Extract the [x, y] coordinate from the center of the cell holding the provided text.  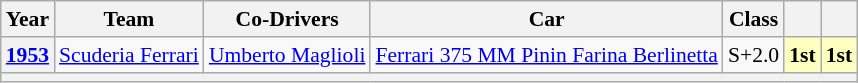
Class [754, 19]
Ferrari 375 MM Pinin Farina Berlinetta [546, 55]
Scuderia Ferrari [129, 55]
Car [546, 19]
Umberto Maglioli [288, 55]
Year [28, 19]
Team [129, 19]
Co-Drivers [288, 19]
S+2.0 [754, 55]
1953 [28, 55]
